For the text-containing cell, return its midpoint in [x, y] coordinate format. 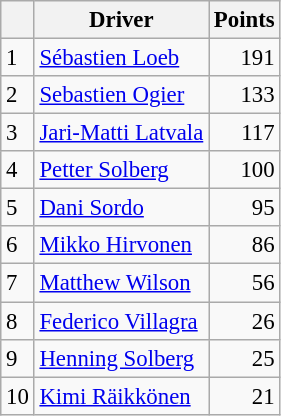
Matthew Wilson [121, 283]
Federico Villagra [121, 321]
5 [18, 208]
8 [18, 321]
100 [244, 170]
Jari-Matti Latvala [121, 133]
Driver [121, 20]
10 [18, 396]
Dani Sordo [121, 208]
1 [18, 58]
Sébastien Loeb [121, 58]
191 [244, 58]
Mikko Hirvonen [121, 245]
7 [18, 283]
95 [244, 208]
56 [244, 283]
4 [18, 170]
21 [244, 396]
Petter Solberg [121, 170]
6 [18, 245]
Sebastien Ogier [121, 95]
9 [18, 358]
26 [244, 321]
117 [244, 133]
86 [244, 245]
25 [244, 358]
133 [244, 95]
3 [18, 133]
2 [18, 95]
Kimi Räikkönen [121, 396]
Points [244, 20]
Henning Solberg [121, 358]
